Find where the given text appears and provide that cell's center as (x, y) coordinate. 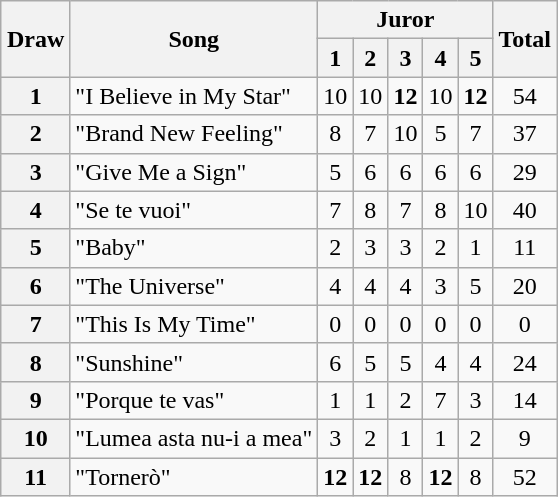
"Brand New Feeling" (194, 134)
"Give Me a Sign" (194, 172)
20 (525, 286)
"Tornerò" (194, 477)
24 (525, 362)
14 (525, 400)
Song (194, 39)
40 (525, 210)
Draw (35, 39)
"The Universe" (194, 286)
37 (525, 134)
"Sunshine" (194, 362)
52 (525, 477)
Total (525, 39)
54 (525, 96)
"Baby" (194, 248)
"This Is My Time" (194, 324)
"Lumea asta nu-i a mea" (194, 438)
"Porque te vas" (194, 400)
"I Believe in My Star" (194, 96)
Juror (406, 20)
29 (525, 172)
"Se te vuoi" (194, 210)
